For the text-containing cell, return its midpoint in (x, y) coordinate format. 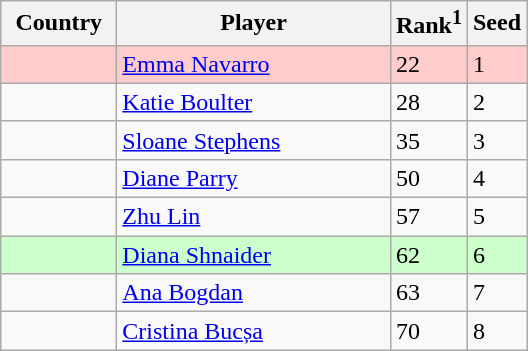
5 (496, 217)
22 (428, 64)
70 (428, 331)
3 (496, 140)
7 (496, 293)
Country (59, 24)
Ana Bogdan (254, 293)
63 (428, 293)
Emma Navarro (254, 64)
28 (428, 102)
Seed (496, 24)
Cristina Bucșa (254, 331)
Katie Boulter (254, 102)
57 (428, 217)
50 (428, 178)
4 (496, 178)
2 (496, 102)
Diana Shnaider (254, 255)
1 (496, 64)
Rank1 (428, 24)
Zhu Lin (254, 217)
Player (254, 24)
Sloane Stephens (254, 140)
35 (428, 140)
8 (496, 331)
62 (428, 255)
6 (496, 255)
Diane Parry (254, 178)
